Determine the (X, Y) coordinate at the center of the cell enclosing the given text.  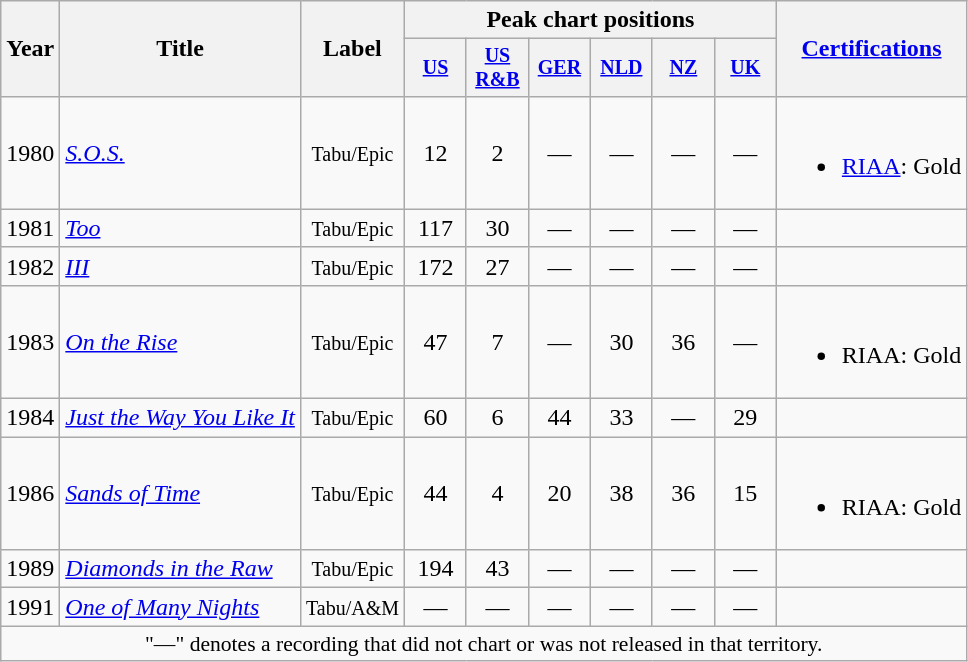
43 (497, 569)
38 (621, 494)
NZ (683, 68)
Title (180, 49)
6 (497, 418)
47 (436, 342)
GER (559, 68)
On the Rise (180, 342)
III (180, 266)
1991 (30, 607)
Just the Way You Like It (180, 418)
60 (436, 418)
1989 (30, 569)
1982 (30, 266)
15 (745, 494)
172 (436, 266)
20 (559, 494)
UK (745, 68)
Peak chart positions (591, 20)
4 (497, 494)
1981 (30, 228)
US (436, 68)
Diamonds in the Raw (180, 569)
Year (30, 49)
1980 (30, 152)
NLD (621, 68)
1983 (30, 342)
194 (436, 569)
33 (621, 418)
29 (745, 418)
1986 (30, 494)
Sands of Time (180, 494)
Too (180, 228)
"—" denotes a recording that did not chart or was not released in that territory. (484, 644)
2 (497, 152)
Certifications (871, 49)
1984 (30, 418)
12 (436, 152)
Label (352, 49)
S.O.S. (180, 152)
27 (497, 266)
USR&B (497, 68)
Tabu/A&M (352, 607)
One of Many Nights (180, 607)
7 (497, 342)
117 (436, 228)
